Pinpoint the cell where the given text exists, returning its (x, y) midpoint coordinate. 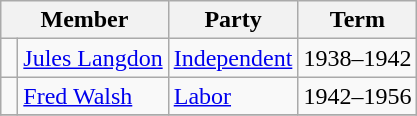
Jules Langdon (93, 58)
Fred Walsh (93, 96)
Labor (233, 96)
Party (233, 20)
Independent (233, 58)
Term (358, 20)
Member (84, 20)
1942–1956 (358, 96)
1938–1942 (358, 58)
